Locate the cell with the specified text and output its (x, y) center coordinate. 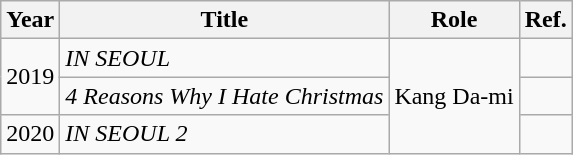
2019 (30, 77)
Ref. (546, 20)
Year (30, 20)
IN SEOUL 2 (224, 134)
IN SEOUL (224, 58)
2020 (30, 134)
Role (454, 20)
Kang Da-mi (454, 96)
4 Reasons Why I Hate Christmas (224, 96)
Title (224, 20)
